For the text-containing cell, return its midpoint in (x, y) coordinate format. 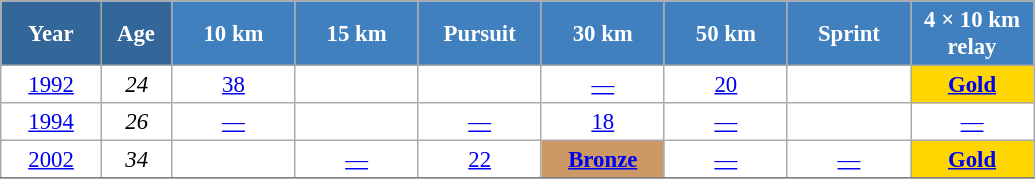
18 (602, 122)
30 km (602, 34)
15 km (356, 34)
24 (136, 85)
Sprint (848, 34)
10 km (234, 34)
4 × 10 km relay (972, 34)
Bronze (602, 160)
34 (136, 160)
22 (480, 160)
1992 (52, 85)
Age (136, 34)
38 (234, 85)
26 (136, 122)
Pursuit (480, 34)
50 km (726, 34)
2002 (52, 160)
20 (726, 85)
1994 (52, 122)
Year (52, 34)
